From the cell containing the given text, extract its center point as [X, Y] coordinate. 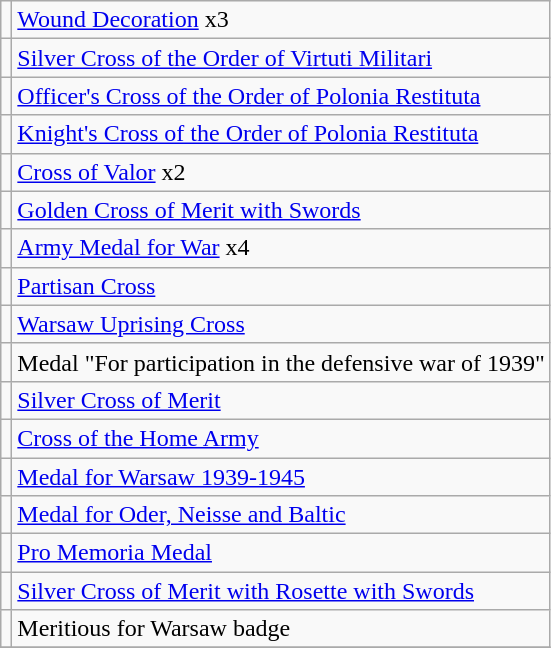
Warsaw Uprising Cross [282, 324]
Medal "For participation in the defensive war of 1939" [282, 362]
Cross of the Home Army [282, 438]
Partisan Cross [282, 286]
Medal for Warsaw 1939-1945 [282, 477]
Meritious for Warsaw badge [282, 629]
Army Medal for War x4 [282, 248]
Pro Memoria Medal [282, 553]
Knight's Cross of the Order of Polonia Restituta [282, 134]
Silver Cross of Merit [282, 400]
Officer's Cross of the Order of Polonia Restituta [282, 96]
Medal for Oder, Neisse and Baltic [282, 515]
Cross of Valor x2 [282, 172]
Golden Cross of Merit with Swords [282, 210]
Wound Decoration x3 [282, 20]
Silver Cross of Merit with Rosette with Swords [282, 591]
Silver Cross of the Order of Virtuti Militari [282, 58]
